Provide the [x, y] coordinate of the cell's center where the given text is located.  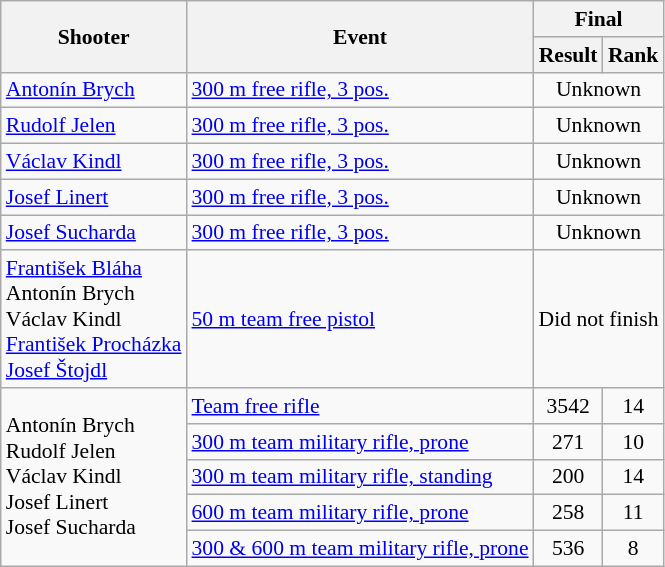
Václav Kindl [94, 162]
600 m team military rifle, prone [360, 513]
Did not finish [599, 320]
Final [599, 19]
200 [568, 477]
Rank [634, 55]
Josef Linert [94, 197]
258 [568, 513]
Shooter [94, 36]
Team free rifle [360, 406]
Rudolf Jelen [94, 126]
50 m team free pistol [360, 320]
300 & 600 m team military rifle, prone [360, 549]
Result [568, 55]
Antonín Brych [94, 90]
300 m team military rifle, standing [360, 477]
Antonín Brych Rudolf Jelen Václav Kindl Josef Linert Josef Sucharda [94, 477]
11 [634, 513]
Josef Sucharda [94, 233]
8 [634, 549]
300 m team military rifle, prone [360, 442]
Event [360, 36]
10 [634, 442]
271 [568, 442]
František Bláha Antonín Brych Václav Kindl František Procházka Josef Štojdl [94, 320]
3542 [568, 406]
536 [568, 549]
